Output the [X, Y] coordinate of the center of the cell containing the given text.  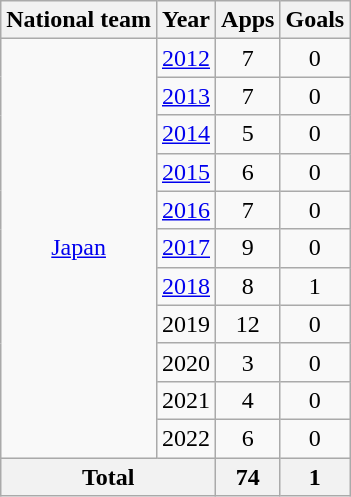
Apps [248, 20]
Goals [315, 20]
2019 [186, 324]
2021 [186, 400]
2015 [186, 172]
12 [248, 324]
9 [248, 248]
Year [186, 20]
5 [248, 134]
2013 [186, 96]
Japan [79, 248]
2020 [186, 362]
2018 [186, 286]
2017 [186, 248]
4 [248, 400]
3 [248, 362]
2014 [186, 134]
2012 [186, 58]
2022 [186, 438]
National team [79, 20]
Total [108, 477]
74 [248, 477]
2016 [186, 210]
8 [248, 286]
